For the text-containing cell, return its midpoint in [X, Y] coordinate format. 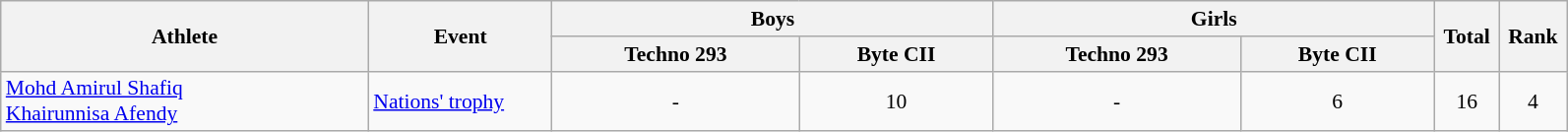
Event [461, 35]
Mohd Amirul ShafiqKhairunnisa Afendy [185, 100]
Boys [773, 19]
Athlete [185, 35]
Rank [1534, 35]
4 [1534, 100]
Nations' trophy [461, 100]
Total [1467, 35]
16 [1467, 100]
10 [896, 100]
Girls [1214, 19]
6 [1337, 100]
